Scan for the cell matching the given text and deliver its [x, y] coordinate at center. 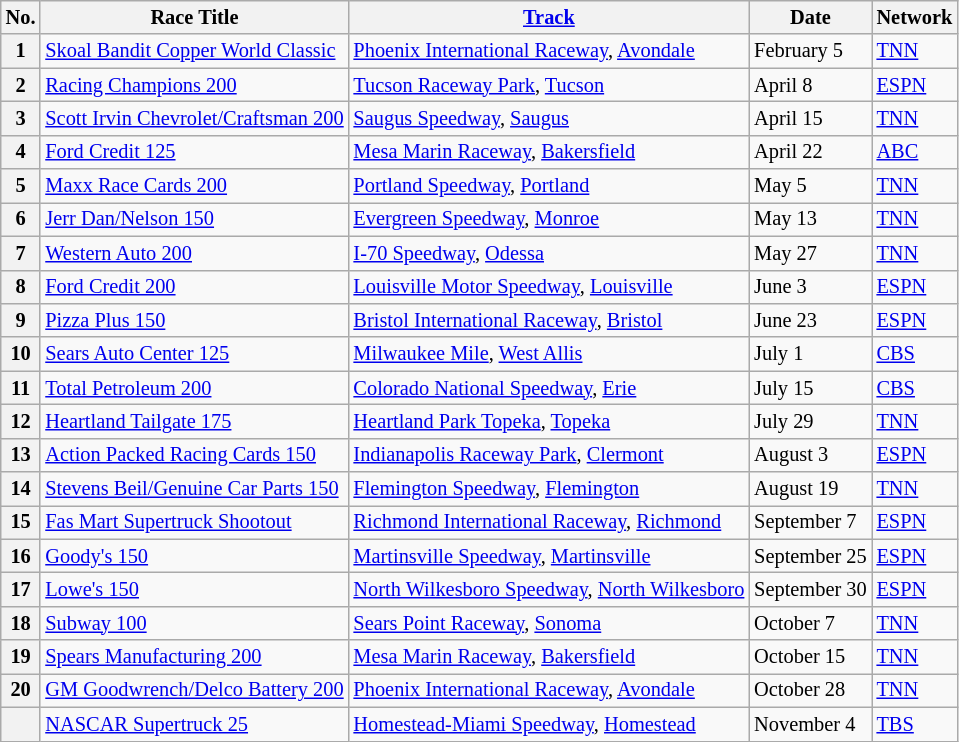
Date [810, 17]
NASCAR Supertruck 25 [194, 724]
Ford Credit 200 [194, 287]
July 1 [810, 354]
TBS [915, 724]
Spears Manufacturing 200 [194, 657]
October 15 [810, 657]
August 3 [810, 455]
July 29 [810, 421]
June 23 [810, 320]
7 [21, 253]
3 [21, 118]
Heartland Tailgate 175 [194, 421]
Race Title [194, 17]
Portland Speedway, Portland [550, 186]
August 19 [810, 489]
September 7 [810, 522]
April 22 [810, 152]
Louisville Motor Speedway, Louisville [550, 287]
July 15 [810, 388]
Homestead-Miami Speedway, Homestead [550, 724]
Sears Auto Center 125 [194, 354]
2 [21, 85]
May 13 [810, 219]
19 [21, 657]
I-70 Speedway, Odessa [550, 253]
Saugus Speedway, Saugus [550, 118]
13 [21, 455]
April 8 [810, 85]
Sears Point Raceway, Sonoma [550, 623]
Subway 100 [194, 623]
November 4 [810, 724]
June 3 [810, 287]
No. [21, 17]
Goody's 150 [194, 556]
February 5 [810, 51]
12 [21, 421]
6 [21, 219]
20 [21, 690]
April 15 [810, 118]
Ford Credit 125 [194, 152]
Lowe's 150 [194, 589]
September 30 [810, 589]
October 28 [810, 690]
Racing Champions 200 [194, 85]
Western Auto 200 [194, 253]
17 [21, 589]
Pizza Plus 150 [194, 320]
Fas Mart Supertruck Shootout [194, 522]
Total Petroleum 200 [194, 388]
8 [21, 287]
4 [21, 152]
Jerr Dan/Nelson 150 [194, 219]
Colorado National Speedway, Erie [550, 388]
September 25 [810, 556]
Track [550, 17]
Milwaukee Mile, West Allis [550, 354]
GM Goodwrench/Delco Battery 200 [194, 690]
Martinsville Speedway, Martinsville [550, 556]
Stevens Beil/Genuine Car Parts 150 [194, 489]
October 7 [810, 623]
May 5 [810, 186]
May 27 [810, 253]
10 [21, 354]
1 [21, 51]
Maxx Race Cards 200 [194, 186]
Scott Irvin Chevrolet/Craftsman 200 [194, 118]
Heartland Park Topeka, Topeka [550, 421]
Bristol International Raceway, Bristol [550, 320]
Indianapolis Raceway Park, Clermont [550, 455]
11 [21, 388]
18 [21, 623]
Richmond International Raceway, Richmond [550, 522]
Tucson Raceway Park, Tucson [550, 85]
5 [21, 186]
North Wilkesboro Speedway, North Wilkesboro [550, 589]
9 [21, 320]
Network [915, 17]
Skoal Bandit Copper World Classic [194, 51]
Action Packed Racing Cards 150 [194, 455]
ABC [915, 152]
14 [21, 489]
Evergreen Speedway, Monroe [550, 219]
16 [21, 556]
Flemington Speedway, Flemington [550, 489]
15 [21, 522]
